For the text-containing cell, return its midpoint in (X, Y) coordinate format. 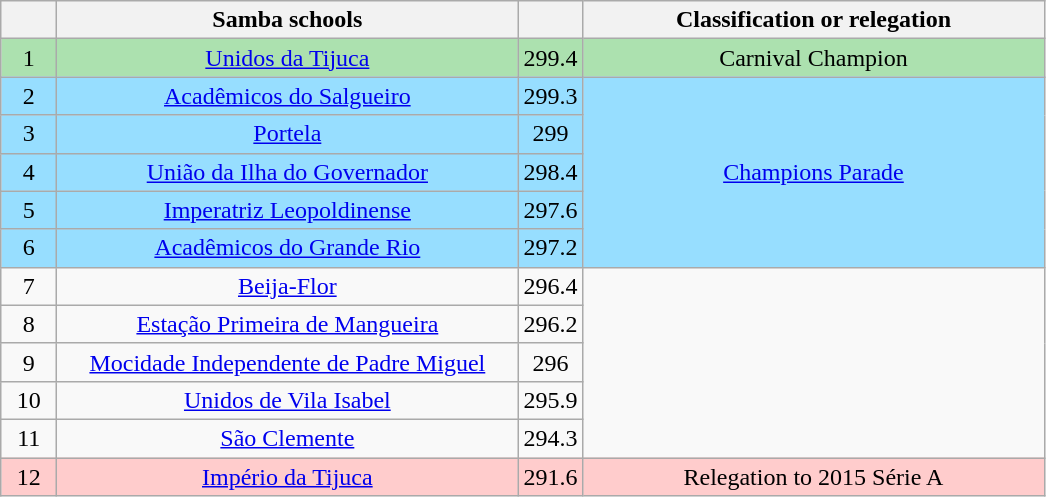
Samba schools (288, 20)
296.4 (550, 286)
10 (29, 400)
União da Ilha do Governador (288, 172)
8 (29, 324)
Estação Primeira de Mangueira (288, 324)
3 (29, 134)
Carnival Champion (814, 58)
299.4 (550, 58)
291.6 (550, 477)
Império da Tijuca (288, 477)
2 (29, 96)
297.2 (550, 248)
Unidos de Vila Isabel (288, 400)
Imperatriz Leopoldinense (288, 210)
6 (29, 248)
296.2 (550, 324)
1 (29, 58)
299.3 (550, 96)
Acadêmicos do Grande Rio (288, 248)
12 (29, 477)
295.9 (550, 400)
296 (550, 362)
Champions Parade (814, 172)
Mocidade Independente de Padre Miguel (288, 362)
294.3 (550, 438)
Unidos da Tijuca (288, 58)
5 (29, 210)
Portela (288, 134)
Classification or relegation (814, 20)
Relegation to 2015 Série A (814, 477)
299 (550, 134)
298.4 (550, 172)
Beija-Flor (288, 286)
São Clemente (288, 438)
7 (29, 286)
9 (29, 362)
297.6 (550, 210)
11 (29, 438)
Acadêmicos do Salgueiro (288, 96)
4 (29, 172)
